Scan for the cell matching the given text and deliver its (x, y) coordinate at center. 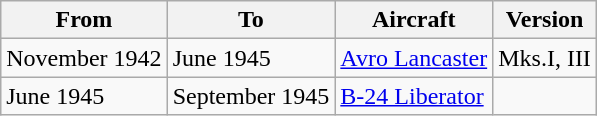
September 1945 (251, 96)
B-24 Liberator (414, 96)
Mks.I, III (545, 58)
Avro Lancaster (414, 58)
November 1942 (84, 58)
From (84, 20)
To (251, 20)
Version (545, 20)
Aircraft (414, 20)
